Provide the [x, y] coordinate of the cell's center where the given text is located.  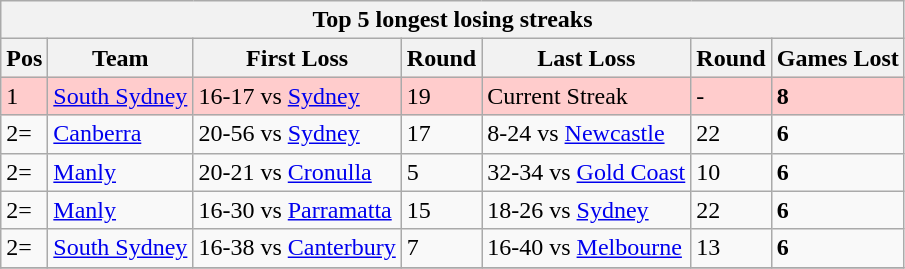
7 [441, 248]
8 [838, 96]
First Loss [297, 58]
Pos [24, 58]
16-38 vs Canterbury [297, 248]
15 [441, 210]
5 [441, 172]
1 [24, 96]
10 [731, 172]
Canberra [120, 134]
Current Streak [586, 96]
8-24 vs Newcastle [586, 134]
20-56 vs Sydney [297, 134]
- [731, 96]
19 [441, 96]
Team [120, 58]
16-40 vs Melbourne [586, 248]
Top 5 longest losing streaks [453, 20]
16-17 vs Sydney [297, 96]
16-30 vs Parramatta [297, 210]
32-34 vs Gold Coast [586, 172]
20-21 vs Cronulla [297, 172]
Games Lost [838, 58]
Last Loss [586, 58]
18-26 vs Sydney [586, 210]
17 [441, 134]
13 [731, 248]
